Determine the (x, y) coordinate at the center of the cell enclosing the given text.  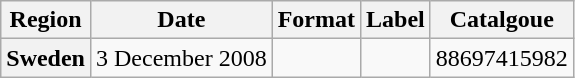
88697415982 (502, 58)
Label (396, 20)
Catalgoue (502, 20)
Date (181, 20)
Sweden (46, 58)
Region (46, 20)
Format (316, 20)
3 December 2008 (181, 58)
